Pinpoint the cell where the given text exists, returning its (X, Y) midpoint coordinate. 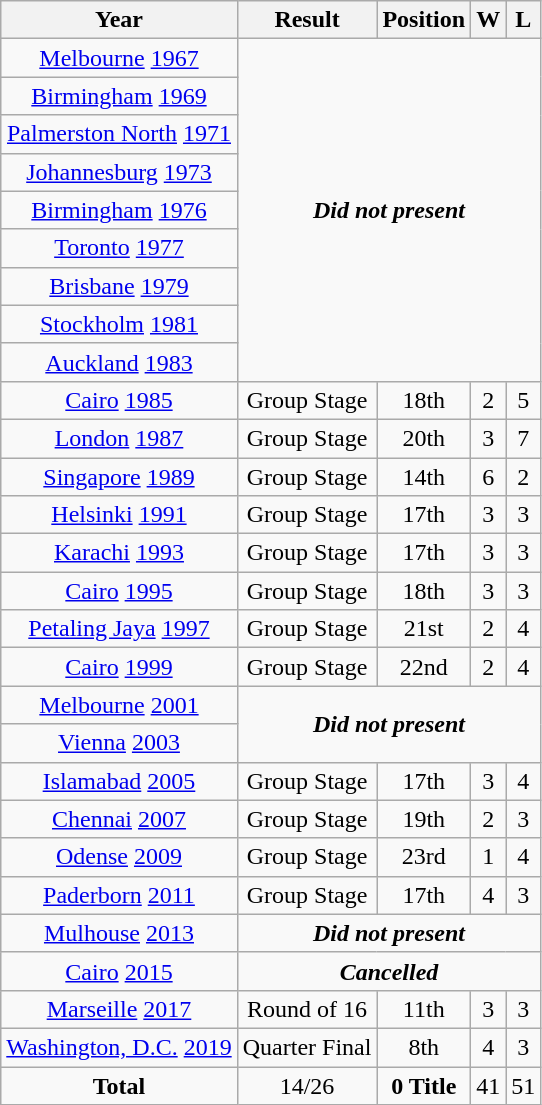
6 (488, 477)
Palmerston North 1971 (119, 134)
Paderborn 2011 (119, 895)
Vienna 2003 (119, 743)
Washington, D.C. 2019 (119, 1047)
Mulhouse 2013 (119, 933)
1 (488, 857)
Cairo 1995 (119, 591)
W (488, 20)
Birmingham 1976 (119, 210)
London 1987 (119, 438)
21st (424, 629)
7 (524, 438)
Cairo 2015 (119, 971)
Year (119, 20)
11th (424, 1009)
Birmingham 1969 (119, 96)
Result (307, 20)
Stockholm 1981 (119, 324)
Karachi 1993 (119, 553)
14th (424, 477)
Helsinki 1991 (119, 515)
14/26 (307, 1085)
20th (424, 438)
Brisbane 1979 (119, 286)
Round of 16 (307, 1009)
19th (424, 819)
Melbourne 1967 (119, 58)
Islamabad 2005 (119, 781)
Petaling Jaya 1997 (119, 629)
Toronto 1977 (119, 248)
Cairo 1985 (119, 400)
Johannesburg 1973 (119, 172)
Total (119, 1085)
8th (424, 1047)
Cairo 1999 (119, 667)
22nd (424, 667)
Auckland 1983 (119, 362)
0 Title (424, 1085)
5 (524, 400)
23rd (424, 857)
Cancelled (389, 971)
L (524, 20)
Chennai 2007 (119, 819)
41 (488, 1085)
51 (524, 1085)
Odense 2009 (119, 857)
Melbourne 2001 (119, 705)
Position (424, 20)
Marseille 2017 (119, 1009)
Singapore 1989 (119, 477)
Quarter Final (307, 1047)
